Locate the cell with the specified text and output its [x, y] center coordinate. 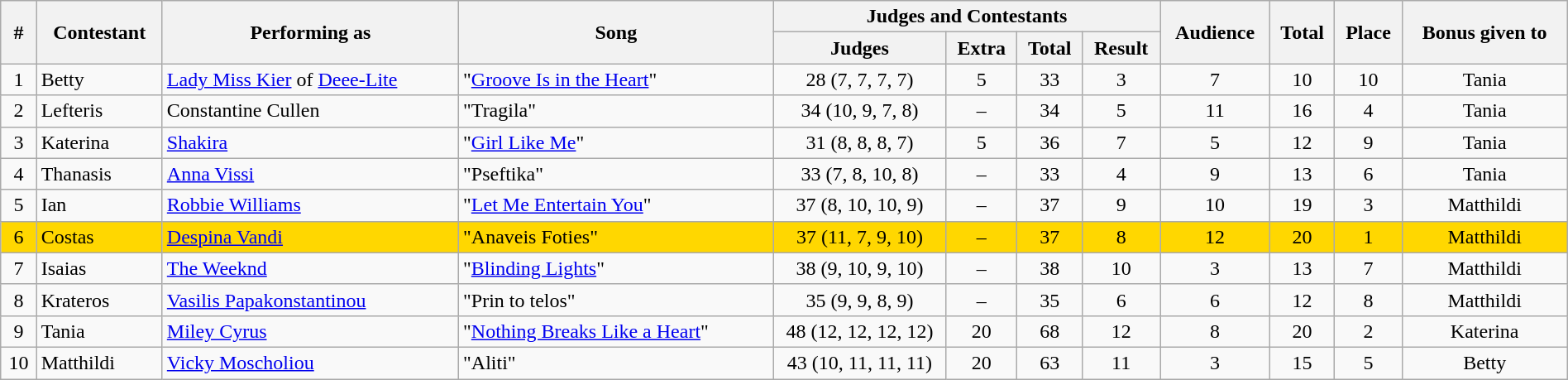
"Groove Is in the Heart" [615, 79]
38 [1050, 268]
Costas [99, 237]
36 [1050, 142]
Song [615, 32]
33 (7, 8, 10, 8) [859, 174]
"Pseftika" [615, 174]
Place [1368, 32]
"Aliti" [615, 363]
Performing as [310, 32]
Krateros [99, 300]
"Blinding Lights" [615, 268]
"Prin to telos" [615, 300]
Audience [1215, 32]
34 (10, 9, 7, 8) [859, 111]
Lefteris [99, 111]
38 (9, 10, 9, 10) [859, 268]
"Anaveis Foties" [615, 237]
Robbie Williams [310, 205]
Bonus given to [1484, 32]
"Tragila" [615, 111]
"Nothing Breaks Like a Heart" [615, 331]
28 (7, 7, 7, 7) [859, 79]
Despina Vandi [310, 237]
Judges [859, 48]
31 (8, 8, 8, 7) [859, 142]
Anna Vissi [310, 174]
Miley Cyrus [310, 331]
# [18, 32]
37 (8, 10, 10, 9) [859, 205]
16 [1302, 111]
Constantine Cullen [310, 111]
35 [1050, 300]
Vicky Moscholiou [310, 363]
Shakira [310, 142]
68 [1050, 331]
Lady Miss Kier of Deee-Lite [310, 79]
The Weeknd [310, 268]
37 (11, 7, 9, 10) [859, 237]
34 [1050, 111]
Result [1121, 48]
Extra [982, 48]
Isaias [99, 268]
35 (9, 9, 8, 9) [859, 300]
Thanasis [99, 174]
Contestant [99, 32]
63 [1050, 363]
48 (12, 12, 12, 12) [859, 331]
Judges and Contestants [967, 17]
43 (10, 11, 11, 11) [859, 363]
Ian [99, 205]
"Girl Like Me" [615, 142]
"Let Me Entertain You" [615, 205]
15 [1302, 363]
19 [1302, 205]
Vasilis Papakonstantinou [310, 300]
